Identify which cell holds the provided text, then report its (X, Y) central coordinate. 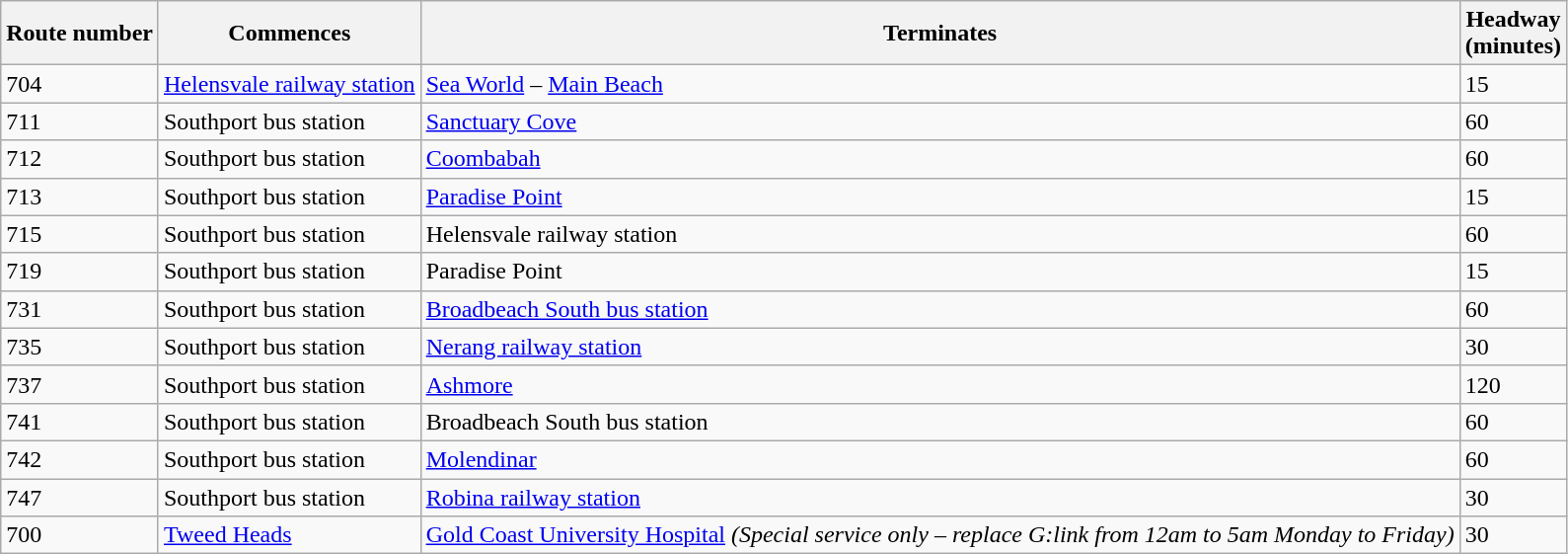
Gold Coast University Hospital (Special service only – replace G:link from 12am to 5am Monday to Friday) (939, 535)
712 (80, 159)
737 (80, 384)
711 (80, 121)
715 (80, 234)
120 (1513, 384)
Ashmore (939, 384)
735 (80, 347)
Nerang railway station (939, 347)
Headway(minutes) (1513, 34)
Sea World – Main Beach (939, 84)
Coombabah (939, 159)
747 (80, 497)
Molendinar (939, 459)
Robina railway station (939, 497)
741 (80, 422)
742 (80, 459)
Sanctuary Cove (939, 121)
Route number (80, 34)
700 (80, 535)
Terminates (939, 34)
704 (80, 84)
Tweed Heads (289, 535)
713 (80, 197)
731 (80, 309)
Commences (289, 34)
719 (80, 272)
